Return the [X, Y] coordinate for the center point of the cell that contains the specified text.  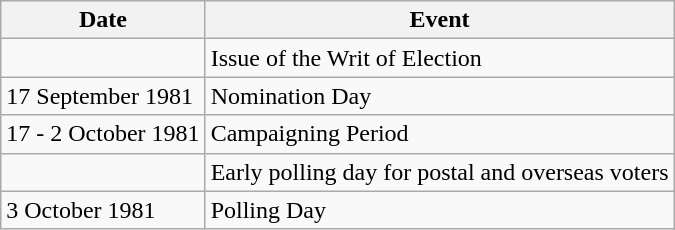
Campaigning Period [440, 134]
17 - 2 October 1981 [103, 134]
Issue of the Writ of Election [440, 58]
Event [440, 20]
17 September 1981 [103, 96]
Date [103, 20]
Nomination Day [440, 96]
Early polling day for postal and overseas voters [440, 172]
3 October 1981 [103, 210]
Polling Day [440, 210]
